Scan for the cell matching the given text and deliver its (x, y) coordinate at center. 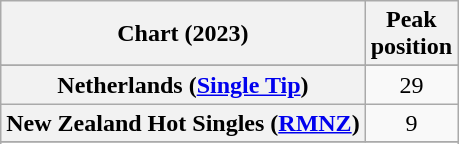
Netherlands (Single Tip) (183, 85)
New Zealand Hot Singles (RMNZ) (183, 123)
29 (411, 85)
Chart (2023) (183, 34)
9 (411, 123)
Peakposition (411, 34)
